Locate the cell with the specified text and output its [x, y] center coordinate. 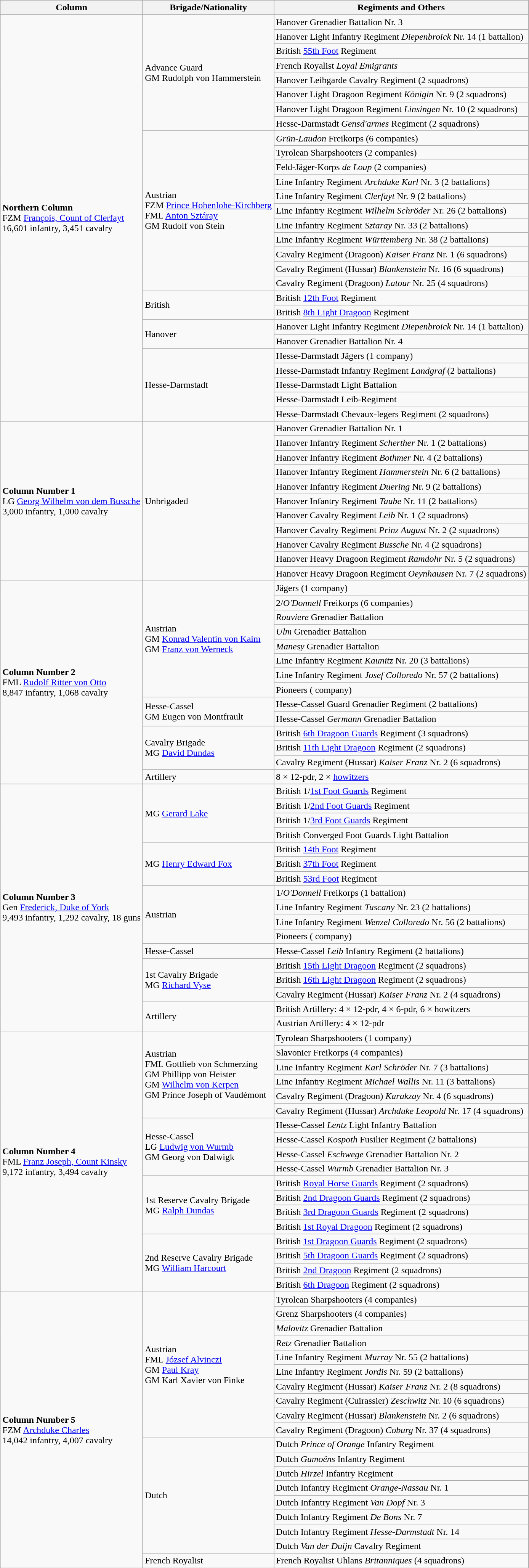
French Royalist Uhlans Britanniques (4 squadrons) [401, 1560]
Malovitz Grenadier Battalion [401, 1328]
British 14th Foot Regiment [401, 849]
Hesse-Darmstadt Chevaux-legers Regiment (2 squadrons) [401, 414]
British 11th Light Dragoon Regiment (2 squadrons) [401, 748]
Line Infantry Regiment Wenzel Colloredo Nr. 56 (2 battalions) [401, 922]
Hanover Leibgarde Cavalry Regiment (2 squadrons) [401, 80]
British 2nd Dragoon Guards Regiment (2 squadrons) [401, 1198]
Austrian Artillery: 4 × 12-pdr [401, 1023]
Northern ColumnFZM François, Count of Clerfayt16,601 infantry, 3,451 cavalry [72, 218]
Column Number 5FZM Archduke Charles14,042 infantry, 4,007 cavalry [72, 1430]
Dutch Infantry Regiment Van Dopf Nr. 3 [401, 1502]
Hesse-Cassel Leib Infantry Regiment (2 battalions) [401, 951]
Cavalry Regiment (Dragoon) Karakzay Nr. 4 (6 squadrons) [401, 1096]
British 53rd Foot Regiment [401, 878]
1st Reserve Cavalry BrigadeMG Ralph Dundas [208, 1205]
Cavalry Regiment (Hussar) Blankenstein Nr. 16 (6 squadrons) [401, 269]
Line Infantry Regiment Clerfayt Nr. 9 (2 battalions) [401, 196]
Cavalry Regiment (Dragoon) Latour Nr. 25 (4 squadrons) [401, 283]
British 1/3rd Foot Guards Regiment [401, 820]
2nd Reserve Cavalry BrigadeMG William Harcourt [208, 1263]
Hesse-Darmstadt Jägers (1 company) [401, 356]
Hesse-Darmstadt Leib-Regiment [401, 399]
1/O'Donnell Freikorps (1 battalion) [401, 893]
British 15th Light Dragoon Regiment (2 squadrons) [401, 966]
British 1/1st Foot Guards Regiment [401, 791]
Brigade/Nationality [208, 8]
Column Number 4FML Franz Joseph, Count Kinsky9,172 infantry, 3,494 cavalry [72, 1162]
Hanover [208, 334]
Dutch Hirzel Infantry Regiment [401, 1473]
Jägers (1 company) [401, 588]
Regiments and Others [401, 8]
British Artillery: 4 × 12-pdr, 4 × 6-pdr, 6 × howitzers [401, 1009]
Cavalry Regiment (Hussar) Kaiser Franz Nr. 2 (8 squadrons) [401, 1386]
Feld-Jäger-Korps de Loup (2 companies) [401, 167]
Hanover Heavy Dragoon Regiment Oeynhausen Nr. 7 (2 squadrons) [401, 574]
British 5th Dragoon Guards Regiment (2 squadrons) [401, 1256]
British 16th Light Dragoon Regiment (2 squadrons) [401, 980]
Tyrolean Sharpshooters (1 company) [401, 1038]
Dutch Infantry Regiment De Bons Nr. 7 [401, 1517]
Column [72, 8]
Hanover Infantry Regiment Taube Nr. 11 (2 battalions) [401, 501]
Hanover Cavalry Regiment Bussche Nr. 4 (2 squadrons) [401, 545]
Column Number 3Gen Frederick, Duke of York9,493 infantry, 1,292 cavalry, 18 guns [72, 908]
Manesy Grenadier Battalion [401, 646]
Hanover Grenadier Battalion Nr. 3 [401, 22]
Dutch Prince of Orange Infantry Regiment [401, 1444]
MG Henry Edward Fox [208, 864]
Line Infantry Regiment Michael Wallis Nr. 11 (3 battalions) [401, 1081]
British 6th Dragoon Guards Regiment (3 squadrons) [401, 733]
Cavalry Regiment (Dragoon) Kaiser Franz Nr. 1 (6 squadrons) [401, 254]
Hanover Infantry Regiment Scherther Nr. 1 (2 battalions) [401, 443]
British 3rd Dragoon Guards Regiment (2 squadrons) [401, 1212]
British 55th Foot Regiment [401, 51]
AustrianFML Gottlieb von SchmerzingGM Phillipp von HeisterGM Wilhelm von KerpenGM Prince Joseph of Vaudémont [208, 1074]
British Royal Horse Guards Regiment (2 squadrons) [401, 1183]
Dutch Infantry Regiment Hesse-Darmstadt Nr. 14 [401, 1531]
Hanover Heavy Dragoon Regiment Ramdohr Nr. 5 (2 squadrons) [401, 559]
AustrianGM Konrad Valentin von KaimGM Franz von Werneck [208, 639]
Advance GuardGM Rudolph von Hammerstein [208, 73]
Column Number 1LG Georg Wilhelm von dem Bussche3,000 infantry, 1,000 cavalry [72, 501]
Hesse-Cassel Guard Grenadier Regiment (2 battalions) [401, 704]
Tyrolean Sharpshooters (4 companies) [401, 1299]
Rouviere Grenadier Battalion [401, 617]
Hesse-Darmstadt Infantry Regiment Landgraf (2 battalions) [401, 370]
Unbrigaded [208, 501]
2/O'Donnell Freikorps (6 companies) [401, 602]
Hesse-Darmstadt Gensd'armes Regiment (2 squadrons) [401, 124]
Dutch Infantry Regiment Orange-Nassau Nr. 1 [401, 1488]
Grün-Laudon Freikorps (6 companies) [401, 138]
Line Infantry Regiment Wilhelm Schröder Nr. 26 (2 battalions) [401, 211]
Line Infantry Regiment Jordis Nr. 59 (2 battalions) [401, 1372]
Hanover Infantry Regiment Hammerstein Nr. 6 (2 battalions) [401, 472]
Dutch [208, 1495]
Austrian [208, 915]
Hesse-Cassel Wurmb Grenadier Battalion Nr. 3 [401, 1169]
Hesse-Cassel Germann Grenadier Battalion [401, 719]
Hesse-CasselGM Eugen von Montfrault [208, 712]
Dutch Gumoëns Infantry Regiment [401, 1459]
AustrianFML József AlvincziGM Paul KrayGM Karl Xavier von Finke [208, 1364]
AustrianFZM Prince Hohenlohe-KirchbergFML Anton SztárayGM Rudolf von Stein [208, 210]
Column Number 2FML Rudolf Ritter von Otto8,847 infantry, 1,068 cavalry [72, 683]
British 1st Royal Dragoon Regiment (2 squadrons) [401, 1227]
Hesse-Cassel Lentz Light Infantry Battalion [401, 1125]
Hanover Grenadier Battalion Nr. 4 [401, 341]
Hanover Infantry Regiment Bothmer Nr. 4 (2 battalions) [401, 458]
French Royalist [208, 1560]
Line Infantry Regiment Württemberg Nr. 38 (2 battalions) [401, 240]
British 1/2nd Foot Guards Regiment [401, 806]
Hanover Cavalry Regiment Prinz August Nr. 2 (2 squadrons) [401, 530]
Hesse-Cassel [208, 951]
British 6th Dragoon Regiment (2 squadrons) [401, 1285]
Line Infantry Regiment Murray Nr. 55 (2 battalions) [401, 1358]
British Converged Foot Guards Light Battalion [401, 835]
MG Gerard Lake [208, 813]
Hanover Light Dragoon Regiment Linsingen Nr. 10 (2 squadrons) [401, 109]
Line Infantry Regiment Sztaray Nr. 33 (2 battalions) [401, 225]
Ulm Grenadier Battalion [401, 631]
French Royalist Loyal Emigrants [401, 66]
Hanover Cavalry Regiment Leib Nr. 1 (2 squadrons) [401, 516]
Cavalry Regiment (Cuirassier) Zeschwitz Nr. 10 (6 squadrons) [401, 1401]
British 12th Foot Regiment [401, 298]
British 8th Light Dragoon Regiment [401, 312]
Line Infantry Regiment Tuscany Nr. 23 (2 battalions) [401, 908]
1st Cavalry BrigadeMG Richard Vyse [208, 980]
8 × 12-pdr, 2 × howitzers [401, 777]
British 1st Dragoon Guards Regiment (2 squadrons) [401, 1241]
Retz Grenadier Battalion [401, 1343]
Cavalry Regiment (Dragoon) Coburg Nr. 37 (4 squadrons) [401, 1430]
Cavalry Regiment (Hussar) Archduke Leopold Nr. 17 (4 squadrons) [401, 1111]
Hesse-Darmstadt Light Battalion [401, 385]
Cavalry Regiment (Hussar) Blankenstein Nr. 2 (6 squadrons) [401, 1415]
Line Infantry Regiment Archduke Karl Nr. 3 (2 battalions) [401, 182]
Hesse-Cassel Eschwege Grenadier Battalion Nr. 2 [401, 1154]
British 37th Foot Regiment [401, 864]
Line Infantry Regiment Kaunitz Nr. 20 (3 battalions) [401, 661]
British [208, 305]
Line Infantry Regiment Josef Colloredo Nr. 57 (2 battalions) [401, 675]
Tyrolean Sharpshooters (2 companies) [401, 153]
Cavalry Regiment (Hussar) Kaiser Franz Nr. 2 (6 squadrons) [401, 762]
Hesse-Cassel Kospoth Fusilier Regiment (2 battalions) [401, 1140]
Grenz Sharpshooters (4 companies) [401, 1314]
Hanover Infantry Regiment Duering Nr. 9 (2 battalions) [401, 487]
Slavonier Freikorps (4 companies) [401, 1052]
British 2nd Dragoon Regiment (2 squadrons) [401, 1270]
Hanover Grenadier Battalion Nr. 1 [401, 429]
Cavalry BrigadeMG David Dundas [208, 748]
Cavalry Regiment (Hussar) Kaiser Franz Nr. 2 (4 squadrons) [401, 994]
Hesse-CasselLG Ludwig von WurmbGM Georg von Dalwigk [208, 1147]
Dutch Van der Duijn Cavalry Regiment [401, 1546]
Hanover Light Dragoon Regiment Königin Nr. 9 (2 squadrons) [401, 95]
Hesse-Darmstadt [208, 385]
Line Infantry Regiment Karl Schröder Nr. 7 (3 battalions) [401, 1067]
